Capture the cell that displays the provided text and extract its (X, Y) central coordinate. 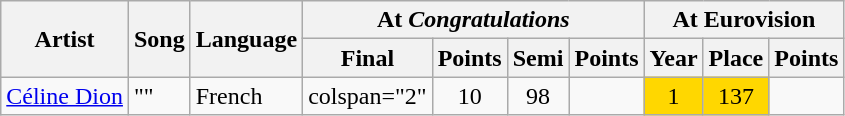
French (246, 96)
Year (674, 58)
"" (159, 96)
10 (470, 96)
Song (159, 39)
Semi (538, 58)
At Eurovision (744, 20)
Artist (65, 39)
colspan="2" (368, 96)
Céline Dion (65, 96)
137 (736, 96)
Place (736, 58)
1 (674, 96)
Final (368, 58)
98 (538, 96)
At Congratulations (474, 20)
Language (246, 39)
